Output the [X, Y] coordinate of the center of the cell containing the given text.  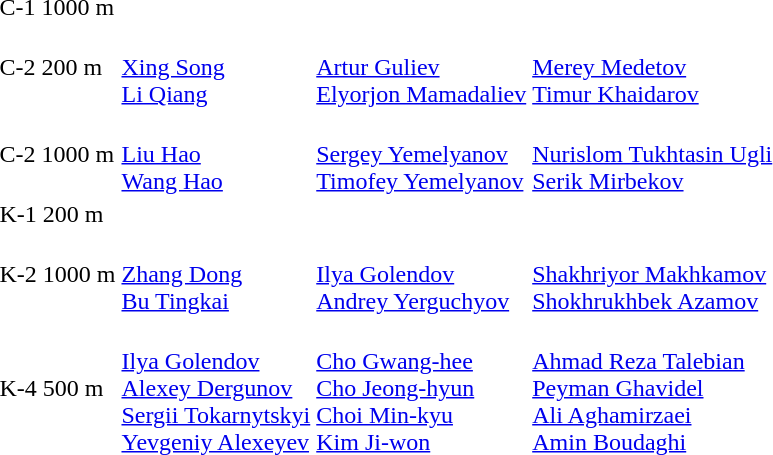
Artur GulievElyorjon Mamadaliev [422, 67]
Xing SongLi Qiang [216, 67]
Sergey YemelyanovTimofey Yemelyanov [422, 154]
Ilya GolendovAndrey Yerguchyov [422, 274]
Zhang DongBu Tingkai [216, 274]
Liu HaoWang Hao [216, 154]
